For the text-containing cell, return its midpoint in (X, Y) coordinate format. 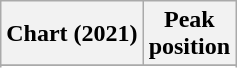
Peakposition (189, 34)
Chart (2021) (72, 34)
